For the text-containing cell, return its midpoint in [X, Y] coordinate format. 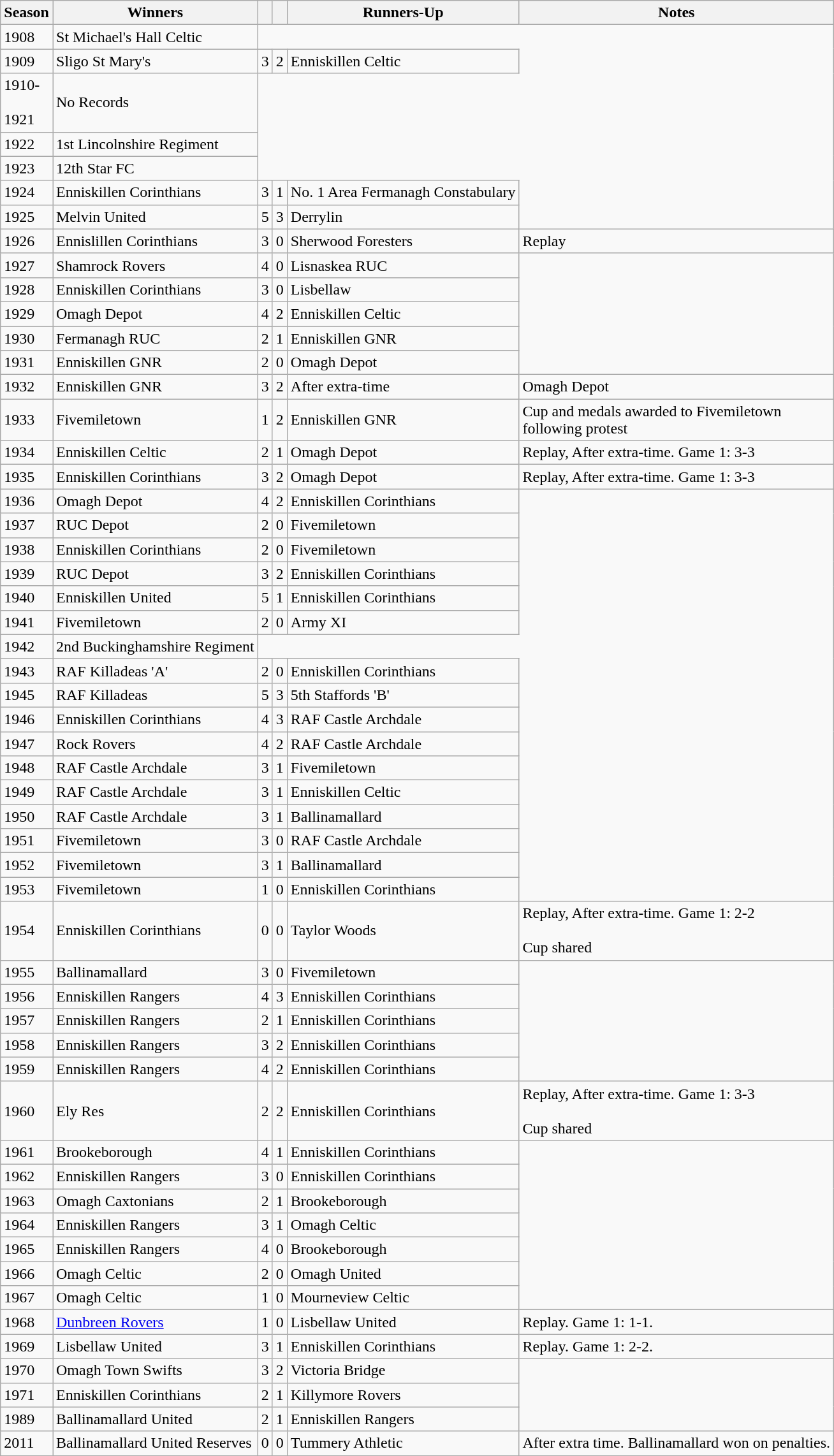
1935 [27, 477]
Ballinamallard United [155, 1419]
1970 [27, 1371]
1932 [27, 387]
1952 [27, 865]
Season [27, 13]
1947 [27, 744]
Sherwood Foresters [403, 241]
1924 [27, 193]
2011 [27, 1443]
Runners-Up [403, 13]
1948 [27, 768]
1909 [27, 61]
1950 [27, 817]
Omagh Town Swifts [155, 1371]
1933 [27, 419]
Derrylin [403, 217]
Ely Res [155, 1110]
Sligo St Mary's [155, 61]
1st Lincolnshire Regiment [155, 144]
Victoria Bridge [403, 1371]
1953 [27, 889]
No Records [155, 103]
1958 [27, 1045]
Rock Rovers [155, 744]
After extra time. Ballinamallard won on penalties. [677, 1443]
RAF Killadeas 'A' [155, 671]
1964 [27, 1225]
1941 [27, 622]
1989 [27, 1419]
Omagh Caxtonians [155, 1200]
1934 [27, 453]
1946 [27, 719]
1910-1921 [27, 103]
Enniskillen United [155, 598]
1922 [27, 144]
1956 [27, 996]
1957 [27, 1021]
Lisnaskea RUC [403, 265]
Dunbreen Rovers [155, 1322]
1937 [27, 525]
1928 [27, 289]
Cup and medals awarded to Fivemiletownfollowing protest [677, 419]
1961 [27, 1152]
Replay, After extra-time. Game 1: 3-3Cup shared [677, 1110]
1967 [27, 1298]
Ennislillen Corinthians [155, 241]
1927 [27, 265]
12th Star FC [155, 168]
1939 [27, 574]
1936 [27, 501]
Replay [677, 241]
St Michael's Hall Celtic [155, 37]
1962 [27, 1176]
2nd Buckinghamshire Regiment [155, 646]
No. 1 Area Fermanagh Constabulary [403, 193]
Notes [677, 13]
Shamrock Rovers [155, 265]
Army XI [403, 622]
1925 [27, 217]
1943 [27, 671]
1929 [27, 314]
1923 [27, 168]
1954 [27, 931]
1959 [27, 1069]
RAF Killadeas [155, 695]
1971 [27, 1395]
Replay. Game 1: 1-1. [677, 1322]
1930 [27, 339]
1931 [27, 363]
1938 [27, 550]
Killymore Rovers [403, 1395]
Ballinamallard United Reserves [155, 1443]
Lisbellaw [403, 289]
1949 [27, 792]
1940 [27, 598]
1969 [27, 1346]
1960 [27, 1110]
1963 [27, 1200]
1951 [27, 841]
Replay, After extra-time. Game 1: 2-2Cup shared [677, 931]
1968 [27, 1322]
Omagh United [403, 1274]
1945 [27, 695]
Winners [155, 13]
Tummery Athletic [403, 1443]
Fermanagh RUC [155, 339]
1955 [27, 972]
Melvin United [155, 217]
Taylor Woods [403, 931]
1908 [27, 37]
Replay. Game 1: 2-2. [677, 1346]
After extra-time [403, 387]
1942 [27, 646]
5th Staffords 'B' [403, 695]
1966 [27, 1274]
1965 [27, 1249]
Mourneview Celtic [403, 1298]
1926 [27, 241]
